Scan for the cell matching the given text and deliver its [X, Y] coordinate at center. 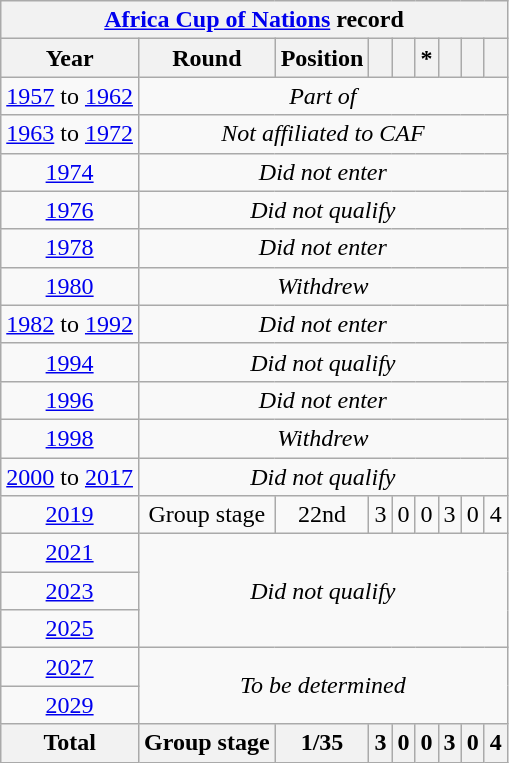
1980 [70, 286]
2025 [70, 629]
2021 [70, 553]
1978 [70, 248]
Not affiliated to CAF [322, 134]
Round [206, 58]
22nd [322, 515]
1994 [70, 362]
1982 to 1992 [70, 324]
* [426, 58]
1/35 [322, 743]
1976 [70, 210]
1957 to 1962 [70, 96]
Position [322, 58]
2023 [70, 591]
Year [70, 58]
Part of [322, 96]
2019 [70, 515]
2000 to 2017 [70, 477]
1974 [70, 172]
To be determined [322, 686]
Total [70, 743]
1998 [70, 438]
2029 [70, 705]
1963 to 1972 [70, 134]
2027 [70, 667]
Africa Cup of Nations record [254, 20]
1996 [70, 400]
